Pinpoint the cell where the given text exists, returning its (x, y) midpoint coordinate. 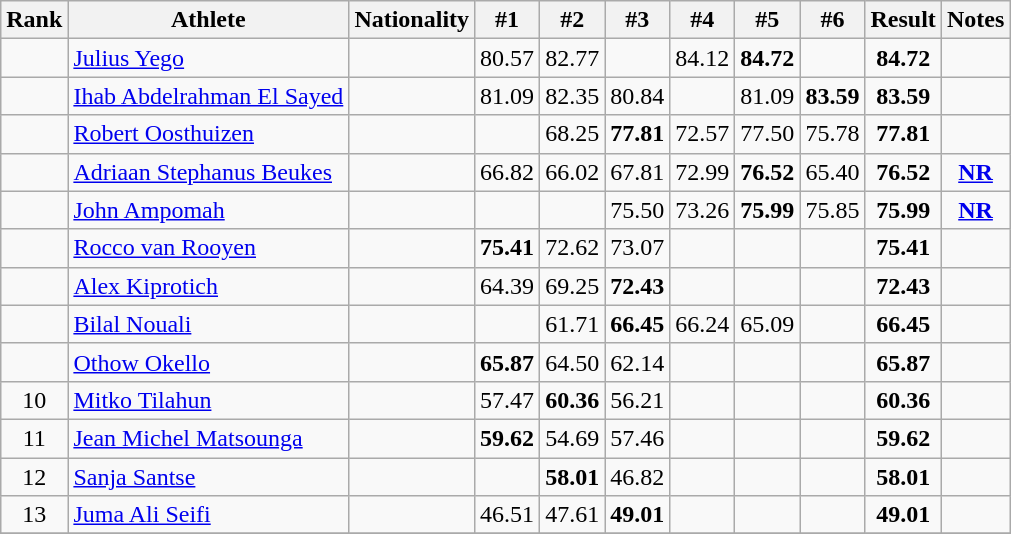
84.12 (702, 58)
46.82 (638, 477)
Result (903, 20)
75.78 (832, 134)
#3 (638, 20)
#6 (832, 20)
72.99 (702, 172)
Adriaan Stephanus Beukes (208, 172)
Nationality (412, 20)
John Ampomah (208, 210)
#4 (702, 20)
47.61 (572, 515)
#1 (508, 20)
77.50 (768, 134)
65.40 (832, 172)
54.69 (572, 438)
Bilal Nouali (208, 324)
12 (34, 477)
62.14 (638, 362)
65.09 (768, 324)
61.71 (572, 324)
Alex Kiprotich (208, 286)
66.02 (572, 172)
66.24 (702, 324)
73.07 (638, 248)
64.50 (572, 362)
11 (34, 438)
57.47 (508, 400)
Jean Michel Matsounga (208, 438)
46.51 (508, 515)
56.21 (638, 400)
69.25 (572, 286)
75.50 (638, 210)
64.39 (508, 286)
80.57 (508, 58)
82.77 (572, 58)
57.46 (638, 438)
75.85 (832, 210)
80.84 (638, 96)
72.62 (572, 248)
Athlete (208, 20)
#5 (768, 20)
72.57 (702, 134)
Sanja Santse (208, 477)
10 (34, 400)
Rocco van Rooyen (208, 248)
Juma Ali Seifi (208, 515)
Notes (975, 20)
13 (34, 515)
Othow Okello (208, 362)
Mitko Tilahun (208, 400)
Rank (34, 20)
Robert Oosthuizen (208, 134)
#2 (572, 20)
68.25 (572, 134)
66.82 (508, 172)
67.81 (638, 172)
Ihab Abdelrahman El Sayed (208, 96)
82.35 (572, 96)
73.26 (702, 210)
Julius Yego (208, 58)
